Identify which cell holds the provided text, then report its (x, y) central coordinate. 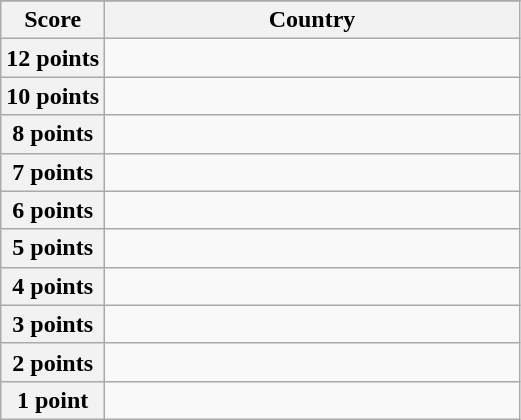
7 points (53, 172)
4 points (53, 286)
5 points (53, 248)
8 points (53, 134)
Country (312, 20)
1 point (53, 400)
3 points (53, 324)
6 points (53, 210)
10 points (53, 96)
Score (53, 20)
2 points (53, 362)
12 points (53, 58)
